Provide the [X, Y] coordinate of the cell's center where the given text is located.  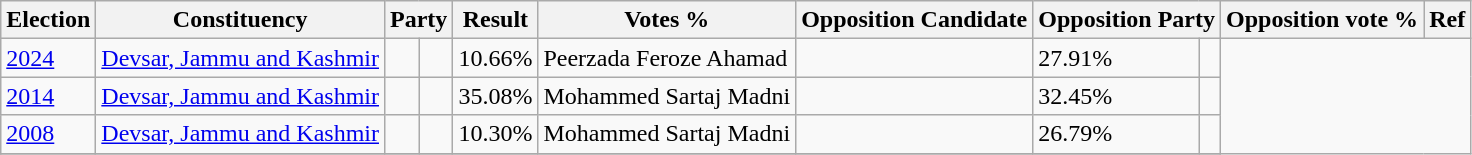
Opposition Party [1127, 20]
Opposition Candidate [914, 20]
Ref [1448, 20]
Result [496, 20]
Votes % [667, 20]
Election [48, 20]
35.08% [496, 96]
10.30% [496, 134]
Opposition vote % [1322, 20]
2008 [48, 134]
Peerzada Feroze Ahamad [667, 58]
10.66% [496, 58]
2024 [48, 58]
27.91% [1116, 58]
26.79% [1116, 134]
2014 [48, 96]
32.45% [1116, 96]
Constituency [240, 20]
Party [419, 20]
